Search for the cell housing the specified text and yield its [X, Y] center coordinate. 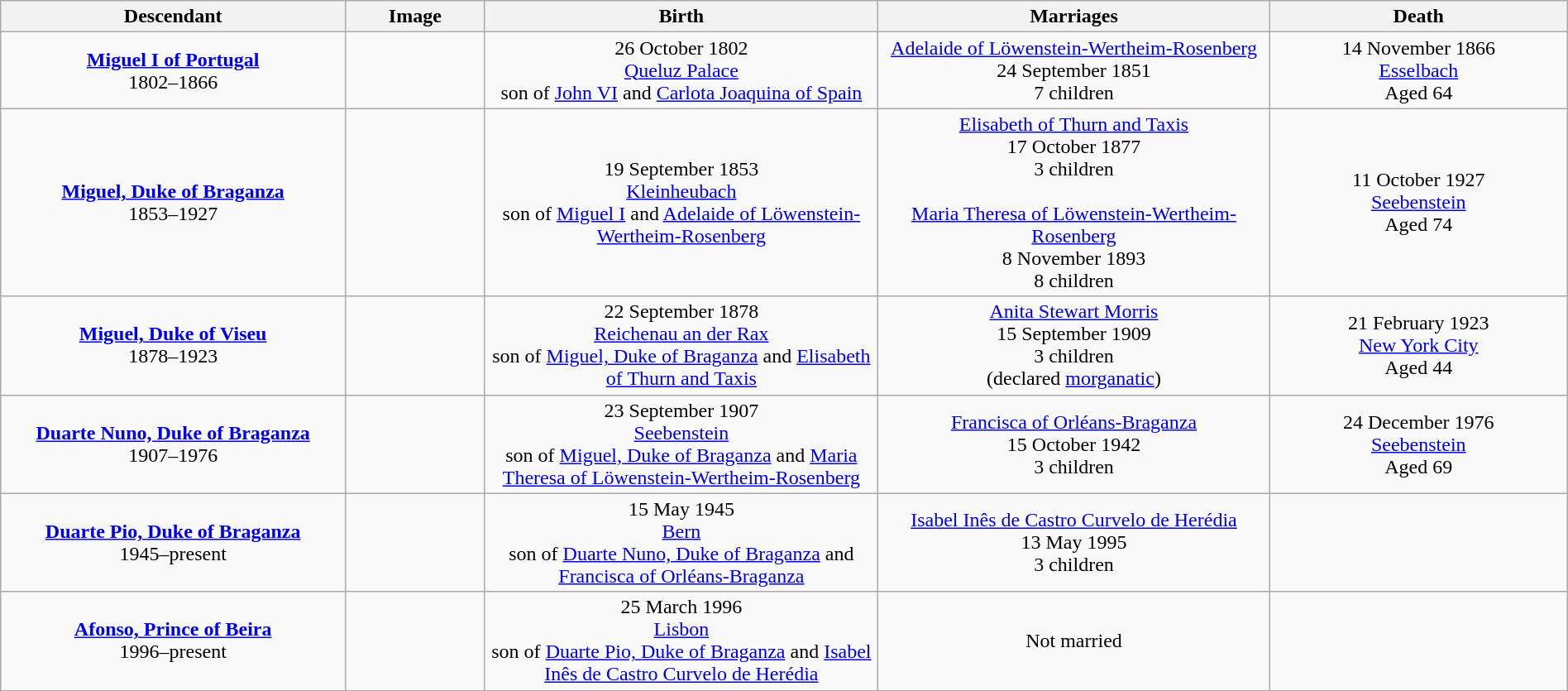
14 November 1866EsselbachAged 64 [1418, 70]
Francisca of Orléans-Braganza15 October 19423 children [1074, 444]
Descendant [174, 17]
25 March 1996Lisbonson of Duarte Pio, Duke of Braganza and Isabel Inês de Castro Curvelo de Herédia [681, 641]
11 October 1927SeebensteinAged 74 [1418, 202]
Not married [1074, 641]
23 September 1907Seebensteinson of Miguel, Duke of Braganza and Maria Theresa of Löwenstein-Wertheim-Rosenberg [681, 444]
Marriages [1074, 17]
Isabel Inês de Castro Curvelo de Herédia13 May 19953 children [1074, 543]
Duarte Nuno, Duke of Braganza1907–1976 [174, 444]
Miguel, Duke of Viseu1878–1923 [174, 346]
24 December 1976SeebensteinAged 69 [1418, 444]
Afonso, Prince of Beira1996–present [174, 641]
26 October 1802Queluz Palaceson of John VI and Carlota Joaquina of Spain [681, 70]
Elisabeth of Thurn and Taxis17 October 18773 childrenMaria Theresa of Löwenstein-Wertheim-Rosenberg8 November 18938 children [1074, 202]
21 February 1923New York CityAged 44 [1418, 346]
Adelaide of Löwenstein-Wertheim-Rosenberg24 September 18517 children [1074, 70]
Death [1418, 17]
19 September 1853Kleinheubachson of Miguel I and Adelaide of Löwenstein-Wertheim-Rosenberg [681, 202]
Birth [681, 17]
Miguel, Duke of Braganza1853–1927 [174, 202]
Anita Stewart Morris15 September 19093 children(declared morganatic) [1074, 346]
22 September 1878Reichenau an der Raxson of Miguel, Duke of Braganza and Elisabeth of Thurn and Taxis [681, 346]
Miguel I of Portugal1802–1866 [174, 70]
Image [415, 17]
Duarte Pio, Duke of Braganza1945–present [174, 543]
15 May 1945Bernson of Duarte Nuno, Duke of Braganza and Francisca of Orléans-Braganza [681, 543]
